Extract the (X, Y) coordinate from the center of the cell holding the provided text.  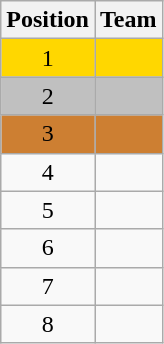
2 (48, 96)
5 (48, 210)
3 (48, 134)
Team (128, 20)
6 (48, 248)
8 (48, 324)
Position (48, 20)
1 (48, 58)
4 (48, 172)
7 (48, 286)
